Return the (X, Y) coordinate for the center point of the cell that contains the specified text.  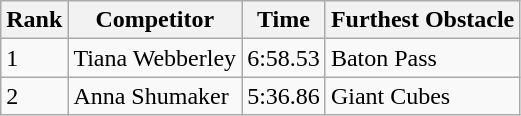
Giant Cubes (422, 96)
2 (34, 96)
6:58.53 (284, 58)
Tiana Webberley (155, 58)
5:36.86 (284, 96)
1 (34, 58)
Baton Pass (422, 58)
Furthest Obstacle (422, 20)
Competitor (155, 20)
Rank (34, 20)
Anna Shumaker (155, 96)
Time (284, 20)
